Search for the cell housing the specified text and yield its [X, Y] center coordinate. 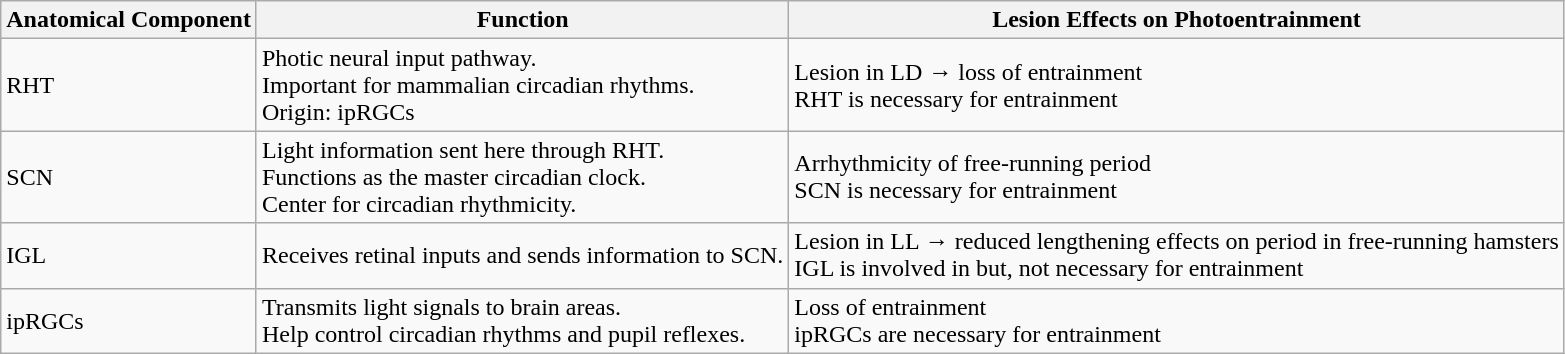
Arrhythmicity of free-running periodSCN is necessary for entrainment [1177, 177]
Lesion in LL → reduced lengthening effects on period in free-running hamstersIGL is involved in but, not necessary for entrainment [1177, 256]
RHT [129, 85]
Lesion in LD → loss of entrainmentRHT is necessary for entrainment [1177, 85]
Loss of entrainmentipRGCs are necessary for entrainment [1177, 320]
Anatomical Component [129, 20]
Light information sent here through RHT.Functions as the master circadian clock.Center for circadian rhythmicity. [522, 177]
Lesion Effects on Photoentrainment [1177, 20]
Photic neural input pathway.Important for mammalian circadian rhythms.Origin: ipRGCs [522, 85]
ipRGCs [129, 320]
Function [522, 20]
Transmits light signals to brain areas.Help control circadian rhythms and pupil reflexes. [522, 320]
SCN [129, 177]
IGL [129, 256]
Receives retinal inputs and sends information to SCN. [522, 256]
